Find where the given text appears and provide that cell's center as (x, y) coordinate. 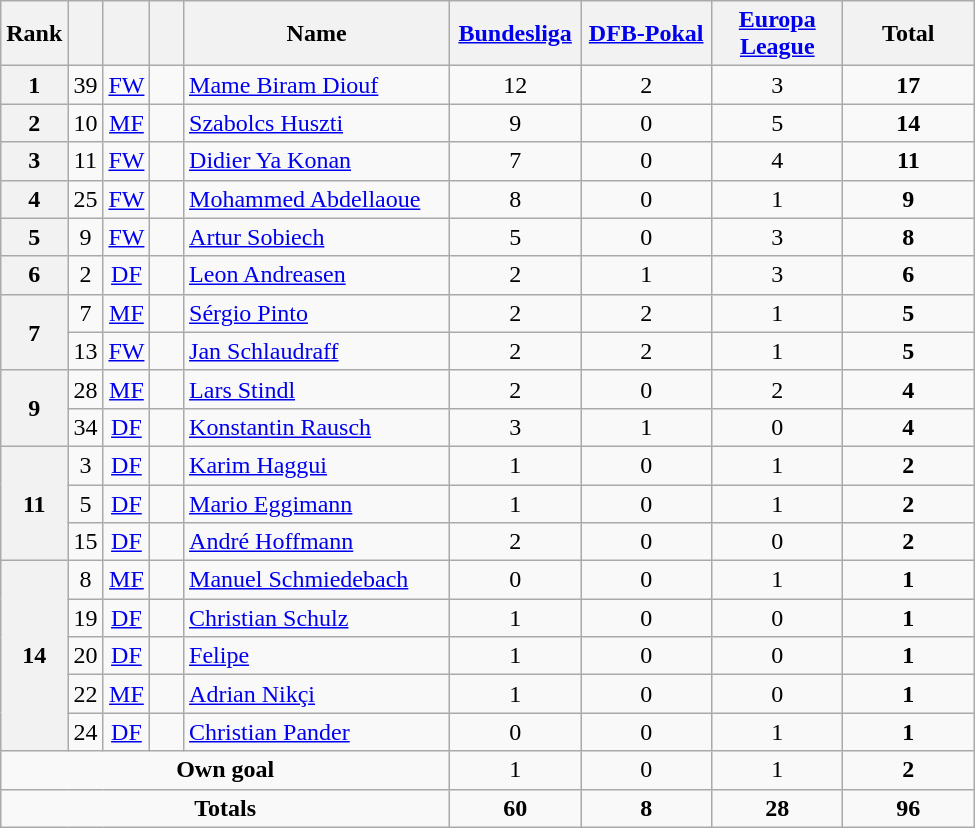
Sérgio Pinto (317, 313)
Christian Pander (317, 732)
Karim Haggui (317, 465)
Konstantin Rausch (317, 427)
Leon Andreasen (317, 275)
13 (86, 351)
André Hoffmann (317, 542)
60 (516, 808)
10 (86, 123)
22 (86, 694)
20 (86, 656)
Didier Ya Konan (317, 161)
Christian Schulz (317, 618)
Name (317, 34)
Own goal (226, 770)
Mario Eggimann (317, 503)
Bundesliga (516, 34)
15 (86, 542)
Felipe (317, 656)
39 (86, 85)
Artur Sobiech (317, 237)
17 (908, 85)
Europa League (778, 34)
24 (86, 732)
Szabolcs Huszti (317, 123)
DFB-Pokal (646, 34)
Adrian Nikçi (317, 694)
Totals (226, 808)
12 (516, 85)
Jan Schlaudraff (317, 351)
Mame Biram Diouf (317, 85)
19 (86, 618)
Lars Stindl (317, 389)
96 (908, 808)
Total (908, 34)
25 (86, 199)
34 (86, 427)
Mohammed Abdellaoue (317, 199)
Manuel Schmiedebach (317, 580)
Rank (34, 34)
